For the text-containing cell, return its midpoint in [X, Y] coordinate format. 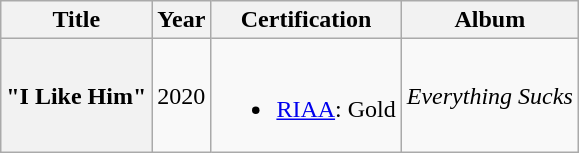
Title [76, 20]
Everything Sucks [490, 96]
2020 [182, 96]
Year [182, 20]
"I Like Him" [76, 96]
RIAA: Gold [306, 96]
Certification [306, 20]
Album [490, 20]
